Provide the (X, Y) coordinate of the cell's center where the given text is located.  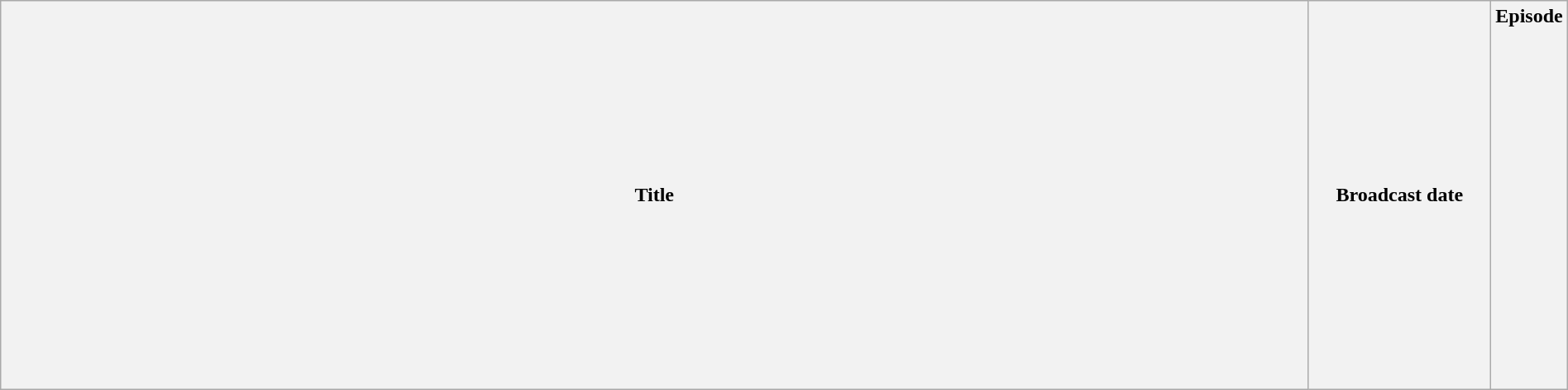
Broadcast date (1399, 195)
Episode (1529, 195)
Title (655, 195)
